Return (x, y) of the center of cell containing provided text 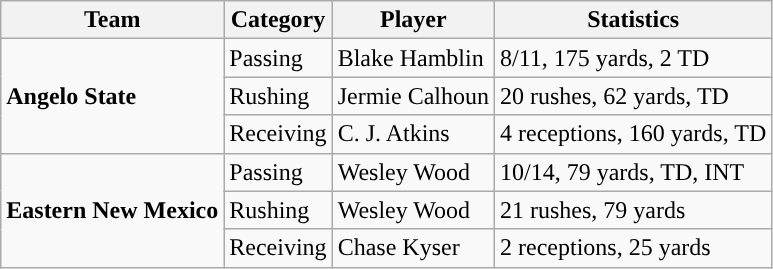
20 rushes, 62 yards, TD (634, 96)
Statistics (634, 20)
Team (112, 20)
Eastern New Mexico (112, 210)
4 receptions, 160 yards, TD (634, 134)
Angelo State (112, 96)
21 rushes, 79 yards (634, 210)
10/14, 79 yards, TD, INT (634, 172)
C. J. Atkins (413, 134)
Chase Kyser (413, 248)
Jermie Calhoun (413, 96)
2 receptions, 25 yards (634, 248)
Category (278, 20)
8/11, 175 yards, 2 TD (634, 58)
Player (413, 20)
Blake Hamblin (413, 58)
